Return [X, Y] of the center of cell containing provided text 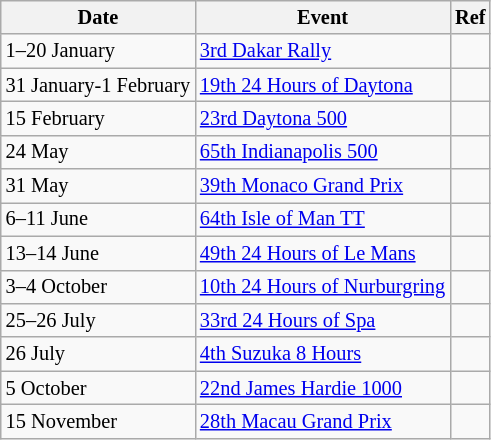
31 May [98, 186]
33rd 24 Hours of Spa [322, 320]
64th Isle of Man TT [322, 219]
28th Macau Grand Prix [322, 421]
25–26 July [98, 320]
24 May [98, 152]
31 January-1 February [98, 85]
39th Monaco Grand Prix [322, 186]
13–14 June [98, 253]
Event [322, 17]
3–4 October [98, 287]
26 July [98, 354]
10th 24 Hours of Nurburgring [322, 287]
3rd Dakar Rally [322, 51]
23rd Daytona 500 [322, 118]
5 October [98, 388]
6–11 June [98, 219]
4th Suzuka 8 Hours [322, 354]
65th Indianapolis 500 [322, 152]
Ref [470, 17]
15 November [98, 421]
22nd James Hardie 1000 [322, 388]
19th 24 Hours of Daytona [322, 85]
49th 24 Hours of Le Mans [322, 253]
Date [98, 17]
1–20 January [98, 51]
15 February [98, 118]
